Find where the given text appears and provide that cell's center as [x, y] coordinate. 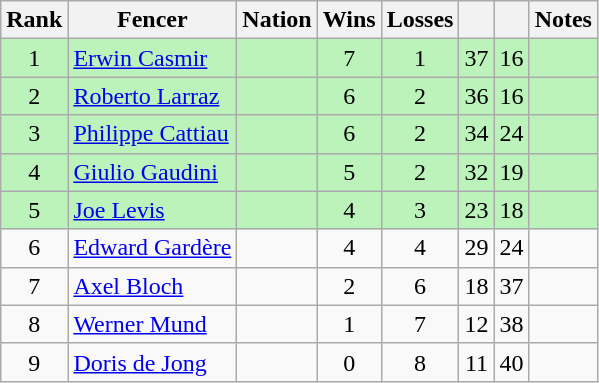
36 [476, 96]
19 [512, 172]
Werner Mund [152, 324]
Edward Gardère [152, 248]
Nation [277, 20]
0 [349, 362]
Losses [420, 20]
40 [512, 362]
Fencer [152, 20]
Roberto Larraz [152, 96]
Doris de Jong [152, 362]
Notes [563, 20]
23 [476, 210]
11 [476, 362]
Joe Levis [152, 210]
Rank [34, 20]
12 [476, 324]
32 [476, 172]
38 [512, 324]
29 [476, 248]
34 [476, 134]
Philippe Cattiau [152, 134]
Wins [349, 20]
Giulio Gaudini [152, 172]
Axel Bloch [152, 286]
Erwin Casmir [152, 58]
9 [34, 362]
